Detect which cell encompasses the target text, then output its [x, y] center coordinate. 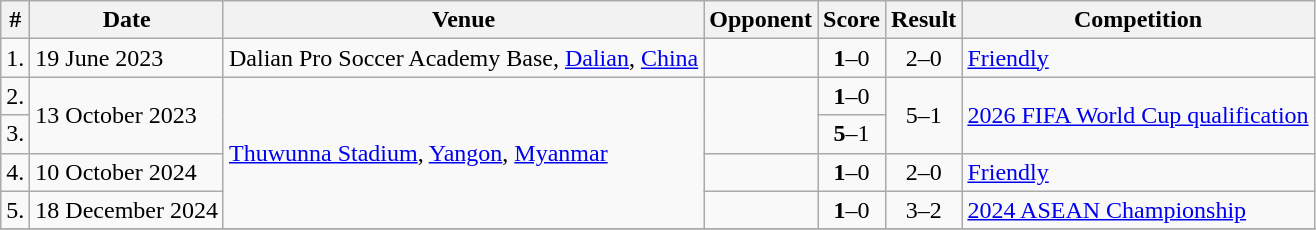
18 December 2024 [127, 210]
3–2 [923, 210]
13 October 2023 [127, 115]
2024 ASEAN Championship [1138, 210]
Date [127, 20]
5. [16, 210]
Competition [1138, 20]
10 October 2024 [127, 172]
1. [16, 58]
2. [16, 96]
# [16, 20]
Dalian Pro Soccer Academy Base, Dalian, China [463, 58]
Opponent [761, 20]
2026 FIFA World Cup qualification [1138, 115]
3. [16, 134]
Thuwunna Stadium, Yangon, Myanmar [463, 153]
Venue [463, 20]
Result [923, 20]
4. [16, 172]
Score [852, 20]
19 June 2023 [127, 58]
